For the text-containing cell, return its midpoint in [X, Y] coordinate format. 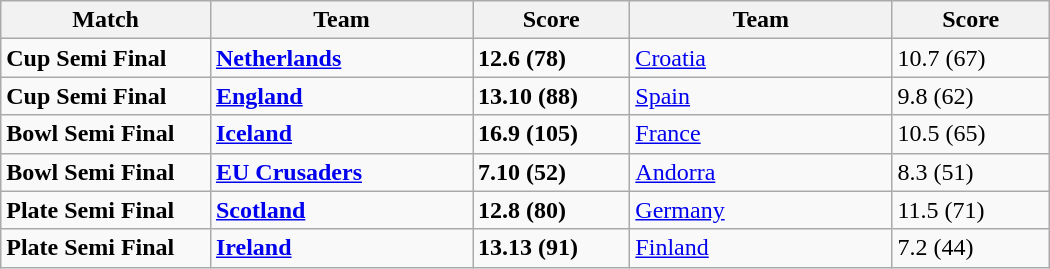
Iceland [341, 134]
12.6 (78) [552, 58]
Spain [761, 96]
13.13 (91) [552, 248]
11.5 (71) [970, 210]
7.2 (44) [970, 248]
10.7 (67) [970, 58]
7.10 (52) [552, 172]
16.9 (105) [552, 134]
Ireland [341, 248]
8.3 (51) [970, 172]
9.8 (62) [970, 96]
England [341, 96]
Match [106, 20]
Croatia [761, 58]
Netherlands [341, 58]
12.8 (80) [552, 210]
Germany [761, 210]
13.10 (88) [552, 96]
Andorra [761, 172]
EU Crusaders [341, 172]
France [761, 134]
Finland [761, 248]
Scotland [341, 210]
10.5 (65) [970, 134]
